Extract the [X, Y] coordinate from the center of the cell holding the provided text.  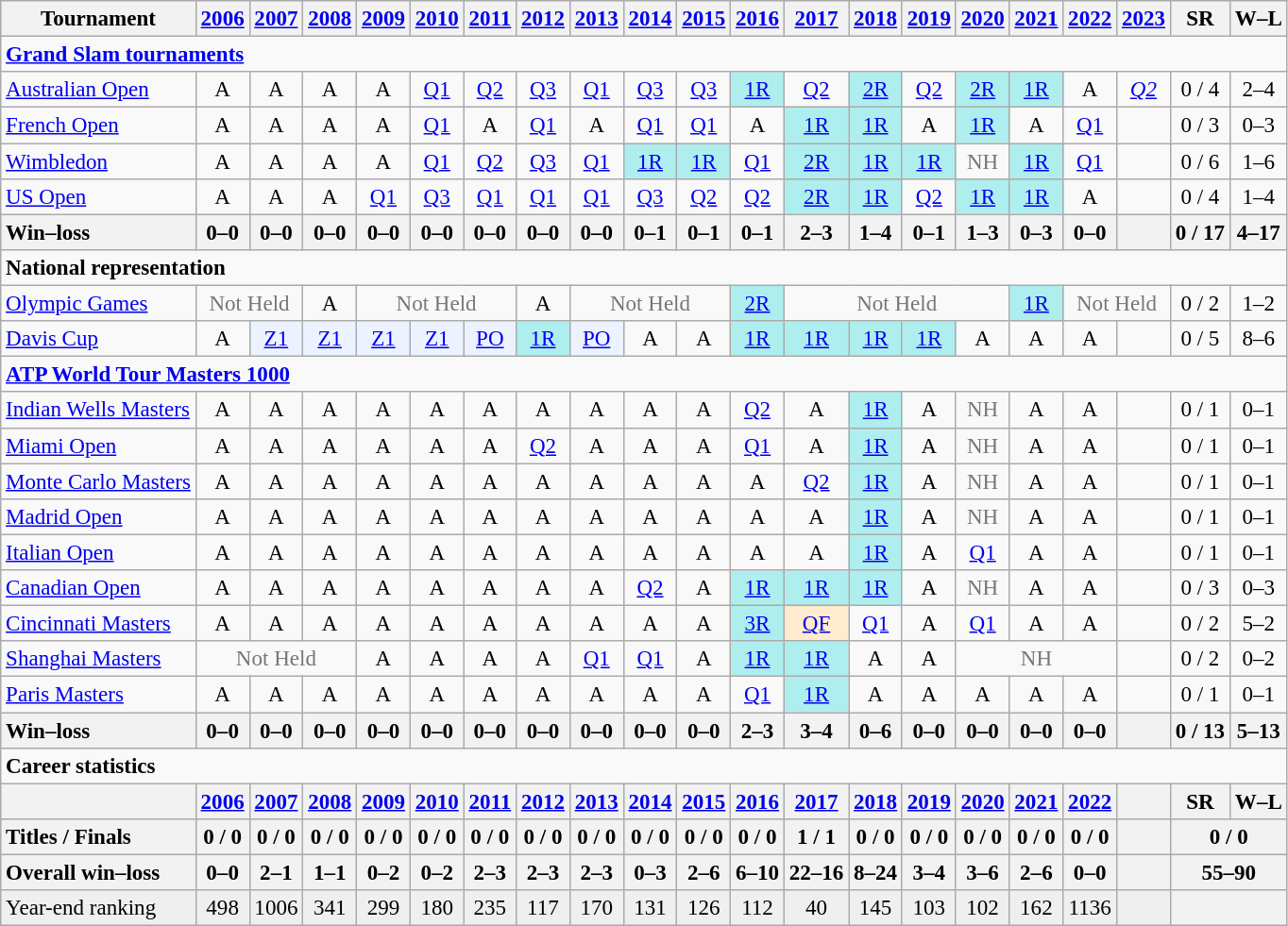
Madrid Open [98, 517]
National representation [644, 268]
2–4 [1258, 90]
1–3 [982, 232]
1006 [276, 908]
Italian Open [98, 552]
341 [330, 908]
Overall win–loss [98, 873]
Davis Cup [98, 339]
0 / 13 [1199, 731]
0 / 17 [1199, 232]
QF [816, 624]
Shanghai Masters [98, 659]
180 [436, 908]
55–90 [1229, 873]
Canadian Open [98, 588]
Indian Wells Masters [98, 411]
Olympic Games [98, 304]
40 [816, 908]
Cincinnati Masters [98, 624]
ATP World Tour Masters 1000 [644, 375]
6–10 [757, 873]
103 [929, 908]
131 [650, 908]
Monte Carlo Masters [98, 481]
8–24 [876, 873]
1–6 [1258, 161]
Grand Slam tournaments [644, 55]
Miami Open [98, 446]
498 [223, 908]
Paris Masters [98, 695]
170 [597, 908]
145 [876, 908]
Australian Open [98, 90]
1–1 [330, 873]
126 [704, 908]
Year-end ranking [98, 908]
0–6 [876, 731]
US Open [98, 197]
Wimbledon [98, 161]
2–1 [276, 873]
1136 [1090, 908]
22–16 [816, 873]
235 [490, 908]
3–6 [982, 873]
4–17 [1258, 232]
117 [544, 908]
Career statistics [644, 766]
162 [1037, 908]
8–6 [1258, 339]
Tournament [98, 19]
1–2 [1258, 304]
2023 [1144, 19]
French Open [98, 126]
5–2 [1258, 624]
Titles / Finals [98, 837]
102 [982, 908]
0 / 5 [1199, 339]
5–13 [1258, 731]
3R [757, 624]
0 / 6 [1199, 161]
299 [383, 908]
1 / 1 [816, 837]
112 [757, 908]
